Detect which cell encompasses the target text, then output its [x, y] center coordinate. 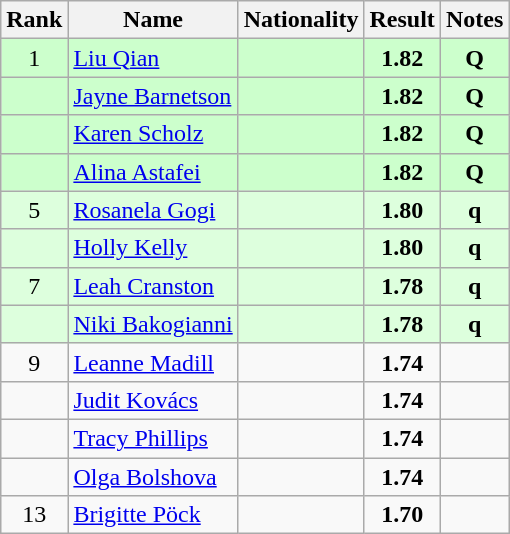
Jayne Barnetson [153, 96]
Result [402, 20]
Leanne Madill [153, 362]
Niki Bakogianni [153, 324]
9 [34, 362]
Alina Astafei [153, 172]
13 [34, 515]
Karen Scholz [153, 134]
Judit Kovács [153, 400]
Name [153, 20]
Brigitte Pöck [153, 515]
Rank [34, 20]
1.70 [402, 515]
7 [34, 286]
Leah Cranston [153, 286]
Notes [474, 20]
Liu Qian [153, 58]
1 [34, 58]
Nationality [301, 20]
Holly Kelly [153, 248]
Tracy Phillips [153, 438]
Olga Bolshova [153, 477]
Rosanela Gogi [153, 210]
5 [34, 210]
